For the text-containing cell, return its midpoint in (x, y) coordinate format. 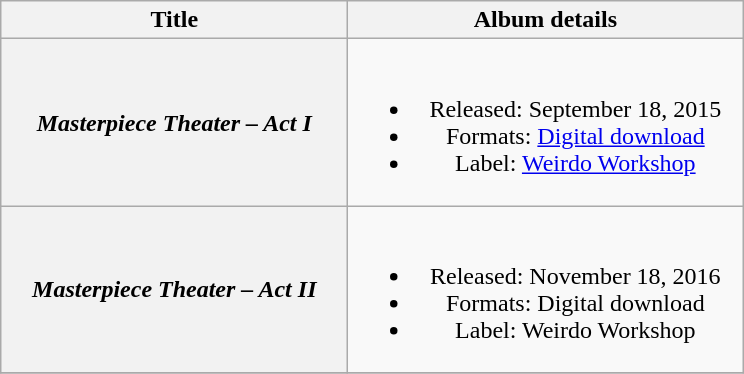
Album details (546, 20)
Released: September 18, 2015Formats: Digital downloadLabel: Weirdo Workshop (546, 122)
Title (174, 20)
Released: November 18, 2016Formats: Digital downloadLabel: Weirdo Workshop (546, 290)
Masterpiece Theater – Act I (174, 122)
Masterpiece Theater – Act II (174, 290)
